Locate the cell with the specified text and output its [x, y] center coordinate. 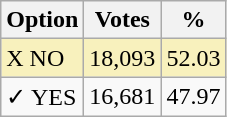
16,681 [122, 97]
✓ YES [42, 97]
Option [42, 20]
% [194, 20]
X NO [42, 58]
18,093 [122, 58]
47.97 [194, 97]
52.03 [194, 58]
Votes [122, 20]
